Detect which cell encompasses the target text, then output its [X, Y] center coordinate. 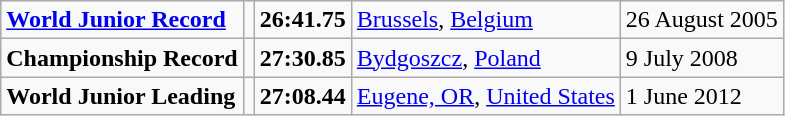
Championship Record [122, 58]
Brussels, Belgium [486, 20]
Eugene, OR, United States [486, 96]
26 August 2005 [702, 20]
27:08.44 [302, 96]
World Junior Leading [122, 96]
Bydgoszcz, Poland [486, 58]
1 June 2012 [702, 96]
26:41.75 [302, 20]
27:30.85 [302, 58]
World Junior Record [122, 20]
9 July 2008 [702, 58]
